Provide the [x, y] coordinate of the cell's center where the given text is located.  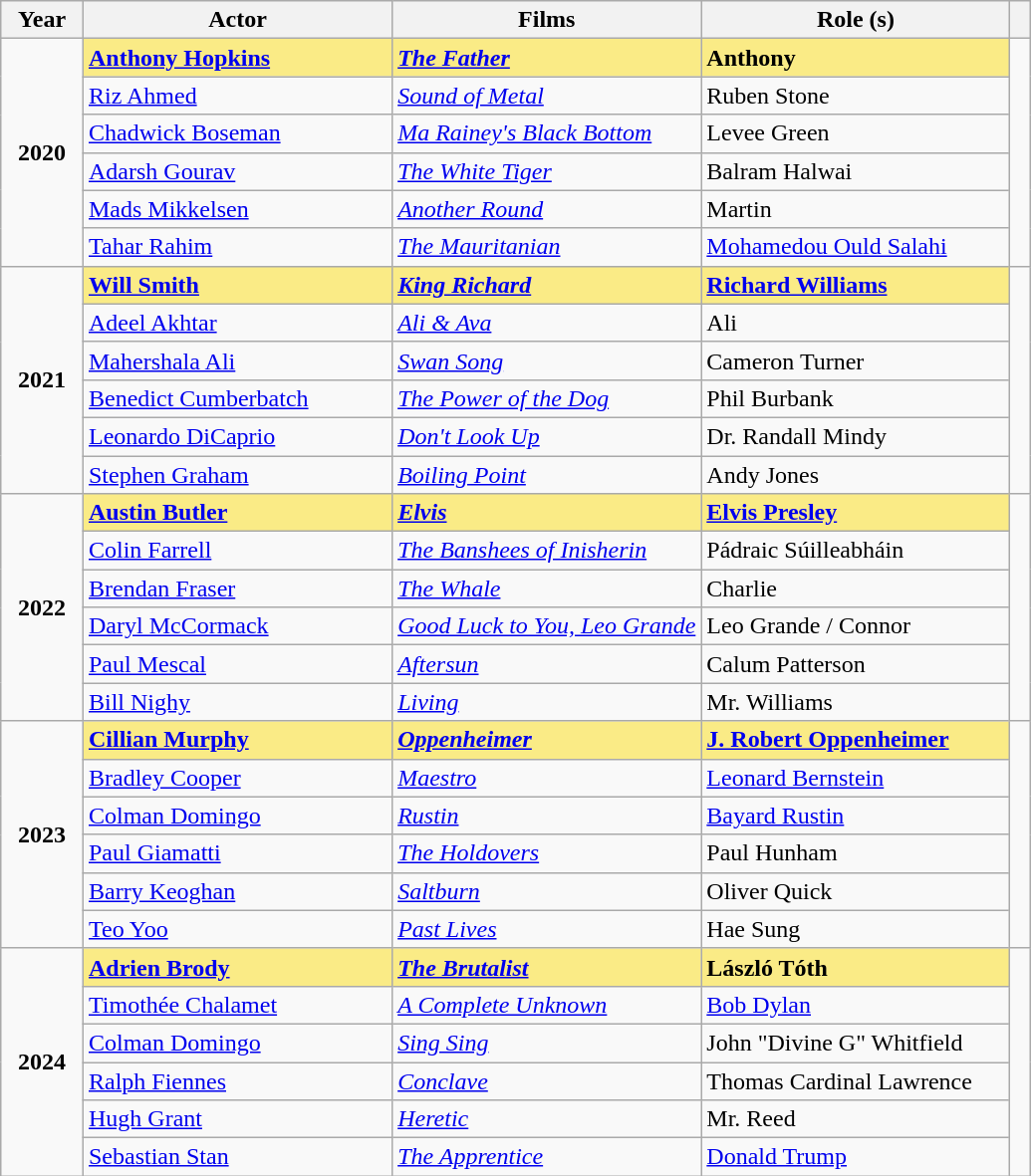
Balram Halwai [856, 171]
Paul Giamatti [237, 853]
The Brutalist [547, 967]
A Complete Unknown [547, 1005]
Boiling Point [547, 475]
Ma Rainey's Black Bottom [547, 133]
Barry Keoghan [237, 891]
The Apprentice [547, 1157]
Will Smith [237, 285]
Benedict Cumberbatch [237, 398]
Chadwick Boseman [237, 133]
Levee Green [856, 133]
Hugh Grant [237, 1119]
Hae Sung [856, 929]
Tahar Rahim [237, 247]
Leonardo DiCaprio [237, 436]
Mohamedou Ould Salahi [856, 247]
Sebastian Stan [237, 1157]
Maestro [547, 778]
Elvis Presley [856, 513]
Brendan Fraser [237, 588]
Don't Look Up [547, 436]
The Whale [547, 588]
Ralph Fiennes [237, 1080]
The Father [547, 58]
Saltburn [547, 891]
Adrien Brody [237, 967]
Teo Yoo [237, 929]
Austin Butler [237, 513]
Elvis [547, 513]
Bradley Cooper [237, 778]
Paul Mescal [237, 664]
Oppenheimer [547, 740]
Dr. Randall Mindy [856, 436]
Mr. Reed [856, 1119]
Pádraic Súilleabháin [856, 551]
Paul Hunham [856, 853]
Adeel Akhtar [237, 323]
Calum Patterson [856, 664]
Good Luck to You, Leo Grande [547, 626]
Andy Jones [856, 475]
Actor [237, 20]
Films [547, 20]
Rustin [547, 816]
Bayard Rustin [856, 816]
2021 [42, 379]
The Mauritanian [547, 247]
Another Round [547, 209]
Mr. Williams [856, 702]
Oliver Quick [856, 891]
Aftersun [547, 664]
Role (s) [856, 20]
The White Tiger [547, 171]
Past Lives [547, 929]
The Banshees of Inisherin [547, 551]
Martin [856, 209]
2020 [42, 152]
Richard Williams [856, 285]
Heretic [547, 1119]
Adarsh Gourav [237, 171]
Donald Trump [856, 1157]
Riz Ahmed [237, 96]
Anthony Hopkins [237, 58]
John "Divine G" Whitfield [856, 1043]
Leonard Bernstein [856, 778]
Phil Burbank [856, 398]
J. Robert Oppenheimer [856, 740]
Cameron Turner [856, 360]
Ali [856, 323]
Swan Song [547, 360]
Conclave [547, 1080]
Sing Sing [547, 1043]
László Tóth [856, 967]
Timothée Chalamet [237, 1005]
Stephen Graham [237, 475]
Year [42, 20]
Leo Grande / Connor [856, 626]
Colin Farrell [237, 551]
Ruben Stone [856, 96]
Thomas Cardinal Lawrence [856, 1080]
Bob Dylan [856, 1005]
Charlie [856, 588]
Living [547, 702]
The Power of the Dog [547, 398]
Ali & Ava [547, 323]
King Richard [547, 285]
Daryl McCormack [237, 626]
The Holdovers [547, 853]
2023 [42, 834]
Sound of Metal [547, 96]
Cillian Murphy [237, 740]
Mads Mikkelsen [237, 209]
Mahershala Ali [237, 360]
2024 [42, 1061]
Bill Nighy [237, 702]
Anthony [856, 58]
2022 [42, 607]
